Return (X, Y) of the center of cell containing provided text 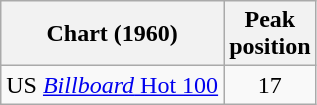
Peakposition (270, 34)
Chart (1960) (112, 34)
17 (270, 85)
US Billboard Hot 100 (112, 85)
